Pinpoint the cell where the given text exists, returning its [X, Y] midpoint coordinate. 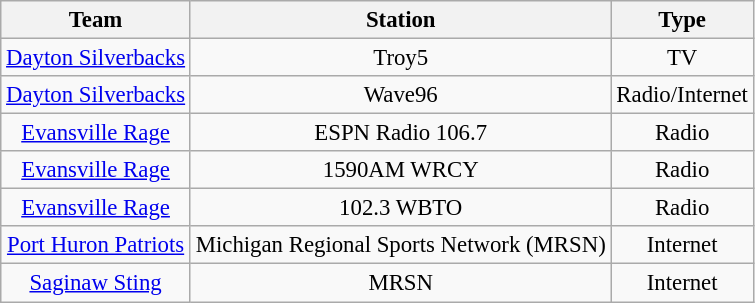
MRSN [400, 283]
Radio/Internet [682, 95]
Michigan Regional Sports Network (MRSN) [400, 245]
Saginaw Sting [96, 283]
102.3 WBTO [400, 208]
Type [682, 20]
Troy5 [400, 58]
1590AM WRCY [400, 170]
Team [96, 20]
Port Huron Patriots [96, 245]
TV [682, 58]
Wave96 [400, 95]
Station [400, 20]
ESPN Radio 106.7 [400, 133]
